For the text-containing cell, return its midpoint in [X, Y] coordinate format. 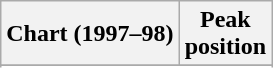
Peakposition [225, 34]
Chart (1997–98) [90, 34]
